Extract the (x, y) coordinate from the center of the cell holding the provided text.  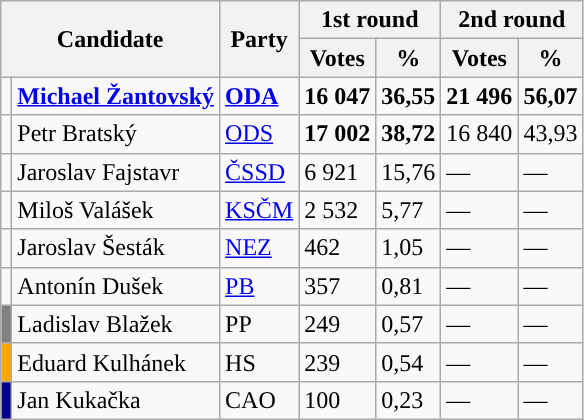
1st round (370, 20)
2 532 (338, 210)
Ladislav Blažek (116, 324)
PB (260, 286)
38,72 (408, 134)
Party (260, 39)
Jaroslav Šesták (116, 248)
Miloš Valášek (116, 210)
Michael Žantovský (116, 96)
16 840 (480, 134)
36,55 (408, 96)
16 047 (338, 96)
239 (338, 362)
ODA (260, 96)
0,54 (408, 362)
21 496 (480, 96)
462 (338, 248)
2nd round (512, 20)
ČSSD (260, 172)
Jan Kukačka (116, 400)
Candidate (110, 39)
0,81 (408, 286)
HS (260, 362)
Jaroslav Fajstavr (116, 172)
17 002 (338, 134)
15,76 (408, 172)
43,93 (550, 134)
0,57 (408, 324)
0,23 (408, 400)
357 (338, 286)
249 (338, 324)
Antonín Dušek (116, 286)
PP (260, 324)
56,07 (550, 96)
100 (338, 400)
KSČM (260, 210)
Eduard Kulhánek (116, 362)
CAO (260, 400)
5,77 (408, 210)
NEZ (260, 248)
Petr Bratský (116, 134)
6 921 (338, 172)
1,05 (408, 248)
ODS (260, 134)
